Return [X, Y] of the center of cell containing provided text 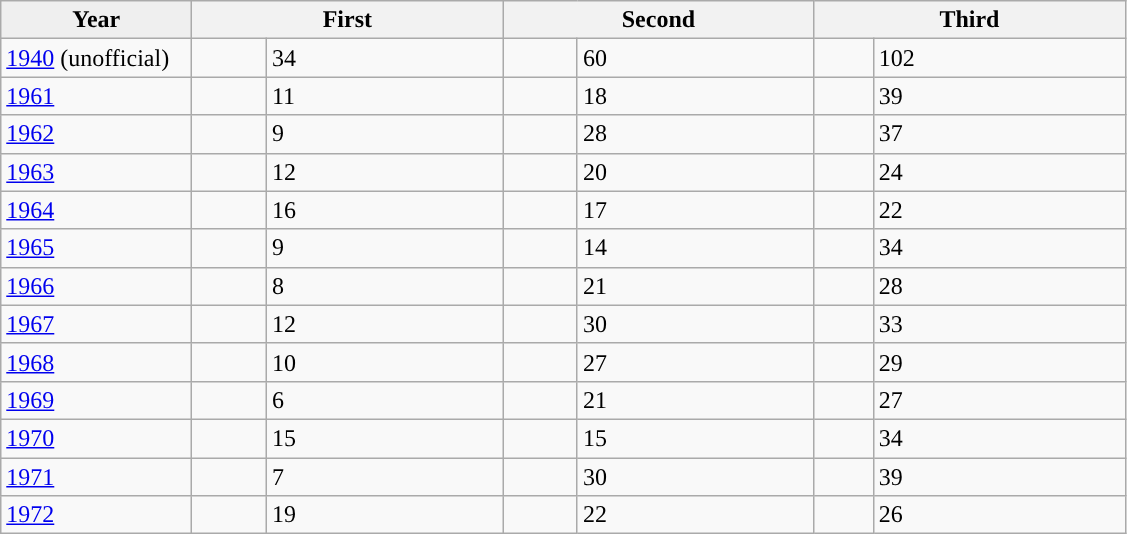
Second [658, 20]
16 [384, 210]
33 [999, 324]
Year [96, 20]
11 [384, 96]
1971 [96, 477]
1969 [96, 400]
1966 [96, 286]
1968 [96, 362]
19 [384, 515]
8 [384, 286]
1967 [96, 324]
1972 [96, 515]
First [348, 20]
24 [999, 172]
1963 [96, 172]
20 [695, 172]
7 [384, 477]
1961 [96, 96]
17 [695, 210]
1962 [96, 134]
37 [999, 134]
1970 [96, 438]
1964 [96, 210]
60 [695, 58]
1940 (unofficial) [96, 58]
Third [970, 20]
102 [999, 58]
29 [999, 362]
26 [999, 515]
14 [695, 248]
10 [384, 362]
6 [384, 400]
18 [695, 96]
1965 [96, 248]
